Detect which cell encompasses the target text, then output its [X, Y] center coordinate. 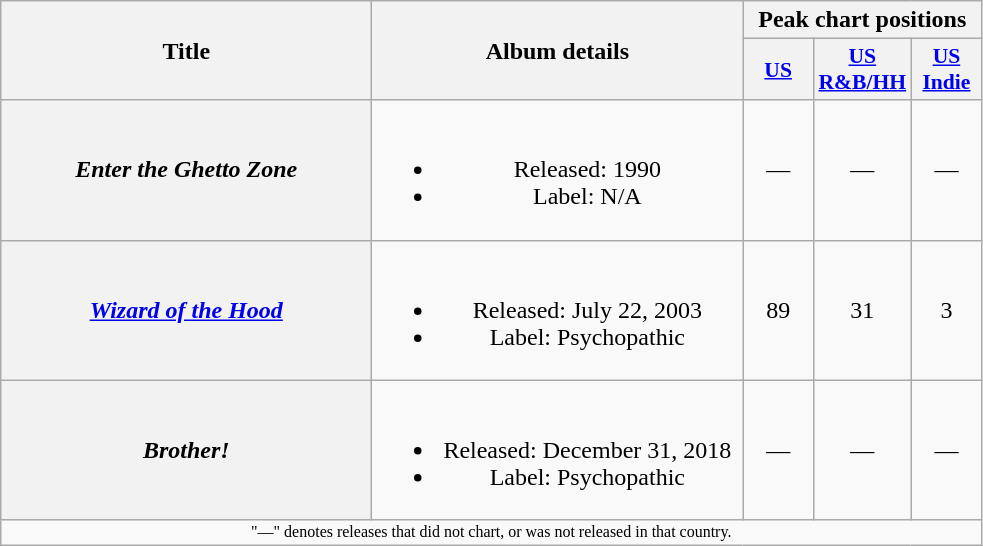
Brother! [186, 450]
Title [186, 50]
Album details [558, 50]
US R&B/HH [862, 70]
Released: 1990Label: N/A [558, 170]
3 [946, 310]
Enter the Ghetto Zone [186, 170]
Released: December 31, 2018Label: Psychopathic [558, 450]
US Indie [946, 70]
Wizard of the Hood [186, 310]
"—" denotes releases that did not chart, or was not released in that country. [492, 532]
Peak chart positions [862, 20]
Released: July 22, 2003Label: Psychopathic [558, 310]
89 [778, 310]
US [778, 70]
31 [862, 310]
